Locate the cell with the specified text and output its [X, Y] center coordinate. 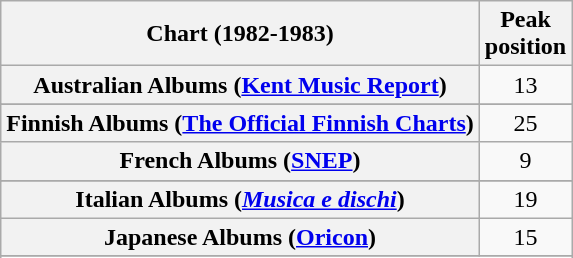
13 [525, 85]
Finnish Albums (The Official Finnish Charts) [240, 123]
15 [525, 237]
Australian Albums (Kent Music Report) [240, 85]
Chart (1982-1983) [240, 34]
19 [525, 199]
9 [525, 161]
Peakposition [525, 34]
Japanese Albums (Oricon) [240, 237]
Italian Albums (Musica e dischi) [240, 199]
French Albums (SNEP) [240, 161]
25 [525, 123]
